From the cell containing the given text, extract its center point as [X, Y] coordinate. 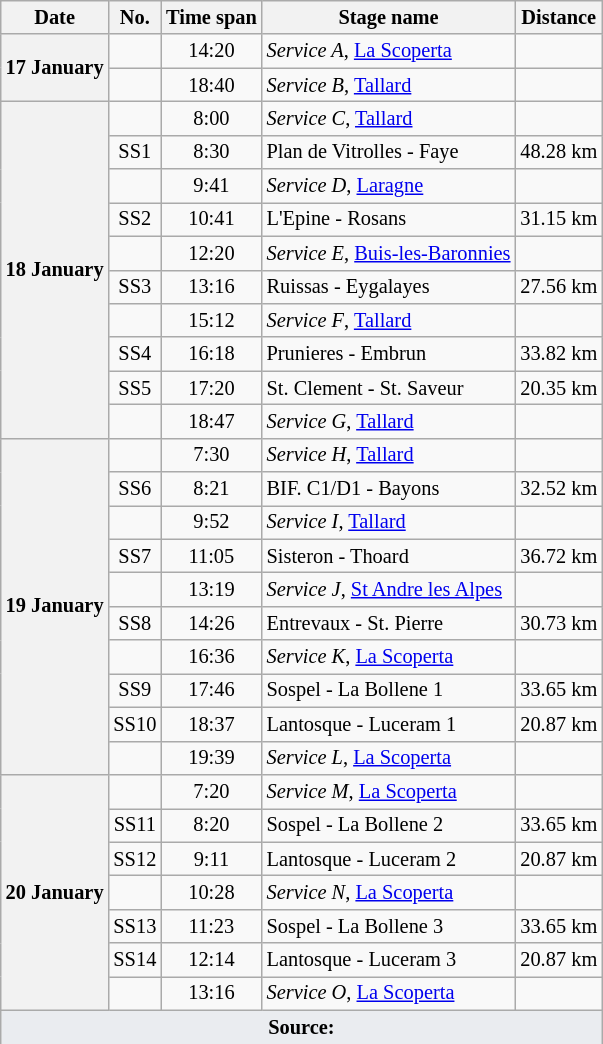
St. Clement - St. Saveur [389, 388]
18:40 [211, 85]
13:19 [211, 589]
31.15 km [558, 219]
9:11 [211, 859]
SS2 [134, 219]
14:26 [211, 623]
27.56 km [558, 287]
Distance [558, 17]
Service K, La Scoperta [389, 657]
18 January [55, 270]
8:30 [211, 152]
Service I, Tallard [389, 522]
SS14 [134, 960]
Lantosque - Luceram 2 [389, 859]
15:12 [211, 320]
Service F, Tallard [389, 320]
12:20 [211, 253]
Stage name [389, 17]
Service D, Laragne [389, 186]
8:21 [211, 489]
No. [134, 17]
Service N, La Scoperta [389, 892]
Date [55, 17]
17:20 [211, 388]
Lantosque - Luceram 1 [389, 724]
16:36 [211, 657]
BIF. C1/D1 - Bayons [389, 489]
Service L, La Scoperta [389, 758]
Service B, Tallard [389, 85]
Lantosque - Luceram 3 [389, 960]
48.28 km [558, 152]
Service E, Buis-les-Baronnies [389, 253]
SS4 [134, 354]
SS10 [134, 724]
Sisteron - Thoard [389, 556]
Time span [211, 17]
Service C, Tallard [389, 118]
18:47 [211, 421]
30.73 km [558, 623]
SS8 [134, 623]
Service A, La Scoperta [389, 51]
SS7 [134, 556]
Service J, St Andre les Alpes [389, 589]
SS3 [134, 287]
16:18 [211, 354]
SS13 [134, 926]
SS5 [134, 388]
SS9 [134, 690]
8:00 [211, 118]
8:20 [211, 825]
Sospel - La Bollene 3 [389, 926]
Service G, Tallard [389, 421]
33.82 km [558, 354]
Service H, Tallard [389, 455]
Sospel - La Bollene 1 [389, 690]
10:41 [211, 219]
10:28 [211, 892]
17 January [55, 68]
Service M, La Scoperta [389, 791]
20 January [55, 892]
19:39 [211, 758]
SS12 [134, 859]
20.35 km [558, 388]
32.52 km [558, 489]
9:52 [211, 522]
36.72 km [558, 556]
7:30 [211, 455]
18:37 [211, 724]
14:20 [211, 51]
L'Epine - Rosans [389, 219]
17:46 [211, 690]
19 January [55, 606]
Entrevaux - St. Pierre [389, 623]
Prunieres - Embrun [389, 354]
Ruissas - Eygalayes [389, 287]
SS11 [134, 825]
7:20 [211, 791]
11:05 [211, 556]
Source: [302, 1027]
Sospel - La Bollene 2 [389, 825]
Service O, La Scoperta [389, 993]
SS1 [134, 152]
11:23 [211, 926]
12:14 [211, 960]
SS6 [134, 489]
Plan de Vitrolles - Faye [389, 152]
9:41 [211, 186]
